Find where the given text appears and provide that cell's center as (X, Y) coordinate. 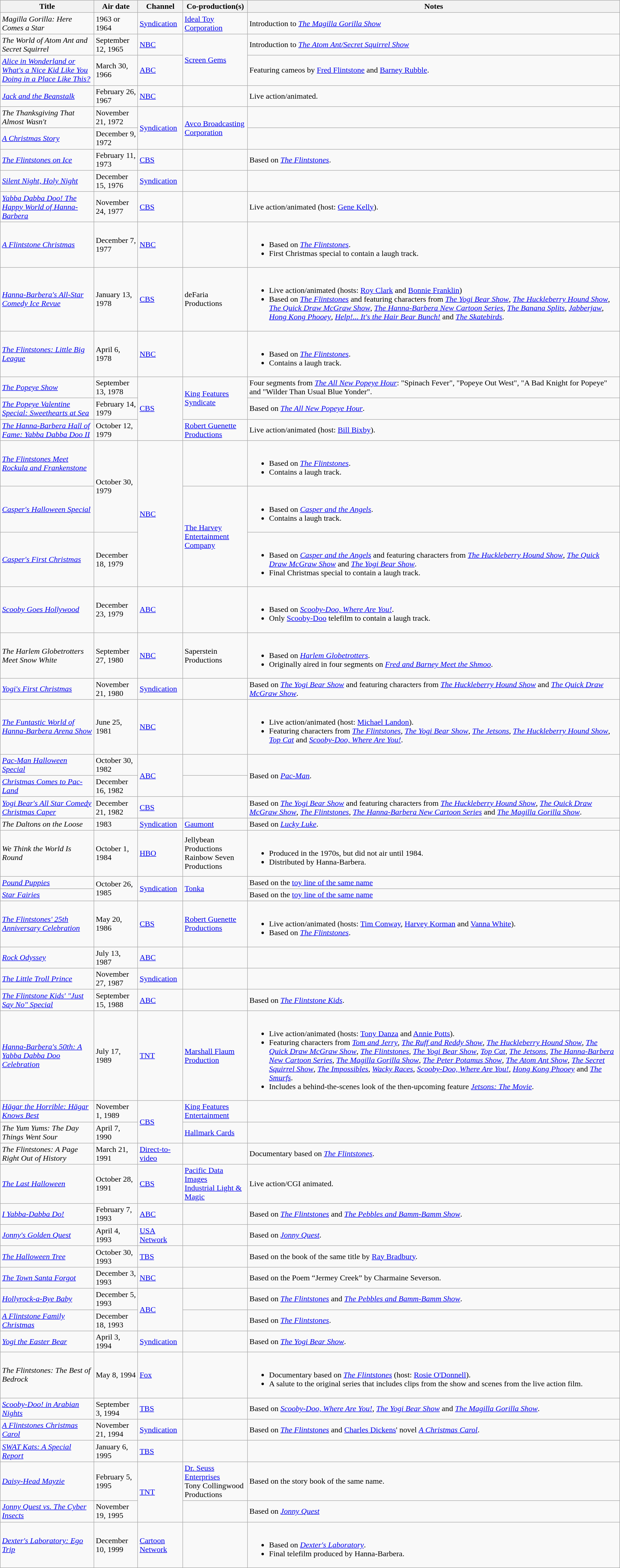
Live action/CGI animated. (434, 1184)
February 5, 1995 (116, 1481)
Yogi Bear's All Star Comedy Christmas Caper (47, 807)
Pound Puppies (47, 882)
December 10, 1999 (116, 1545)
June 25, 1981 (116, 727)
Rock Odyssey (47, 958)
January 13, 1978 (116, 299)
Ideal Toy Corporation (215, 24)
Based on The Yogi Bear Show. (434, 1341)
I Yabba-Dabba Do! (47, 1214)
Based on Jonny Quest (434, 1511)
The Funtastic World of Hanna-Barbera Arena Show (47, 727)
Screen Gems (215, 59)
November 21, 1994 (116, 1430)
The Flintstones: The Best of Bedrock (47, 1375)
Based on Harlem Globetrotters.Originally aired in four segments on Fred and Barney Meet the Shmoo. (434, 655)
Based on The Flintstones.First Christmas special to contain a laugh track. (434, 244)
Pacific Data ImagesIndustrial Light & Magic (215, 1184)
February 11, 1973 (116, 160)
Featuring cameos by Fred Flintstone and Barney Rubble. (434, 70)
March 21, 1991 (116, 1154)
The Flintstones: A Page Right Out of History (47, 1154)
Star Fairies (47, 895)
HBO (160, 853)
The Flintstones: Little Big League (47, 354)
April 6, 1978 (116, 354)
April 3, 1994 (116, 1341)
December 23, 1979 (116, 610)
November 21, 1972 (116, 117)
Introduction to The Atom Ant/Secret Squirrel Show (434, 44)
Based on Pac-Man. (434, 775)
September 15, 1988 (116, 1000)
October 30, 1993 (116, 1256)
A Flintstone Christmas (47, 244)
October 30, 1982 (116, 765)
A Christmas Story (47, 139)
Notes (434, 7)
A Flintstone Family Christmas (47, 1320)
Based on the Poem “Jermey Creek” by Charmaine Severson. (434, 1277)
Based on Dexter's Laboratory.Final telefilm produced by Hanna-Barbera. (434, 1545)
Based on The Yogi Bear Show and featuring characters from The Huckleberry Hound Show and The Quick Draw McGraw Show. (434, 689)
The Harlem Globetrotters Meet Snow White (47, 655)
May 20, 1986 (116, 924)
December 9, 1972 (116, 139)
October 28, 1991 (116, 1184)
December 7, 1977 (116, 244)
The Flintstones Meet Rockula and Frankenstone (47, 464)
The Popeye Valentine Special: Sweethearts at Sea (47, 409)
December 3, 1993 (116, 1277)
April 7, 1990 (116, 1132)
November 19, 1995 (116, 1511)
November 24, 1977 (116, 207)
December 18, 1993 (116, 1320)
Live action/animated. (434, 96)
Pac-Man Halloween Special (47, 765)
Yogi's First Christmas (47, 689)
The Little Troll Prince (47, 979)
The Harvey Entertainment Company (215, 537)
1983 (116, 824)
October 1, 1984 (116, 853)
Based on Scooby-Doo, Where Are You!, The Yogi Bear Show and The Magilla Gorilla Show. (434, 1409)
July 17, 1989 (116, 1056)
Scooby Goes Hollywood (47, 610)
Christmas Comes to Pac-Land (47, 786)
Title (47, 7)
Produced in the 1970s, but did not air until 1984.Distributed by Hanna-Barbera. (434, 853)
Silent Night, Holy Night (47, 181)
Hallmark Cards (215, 1132)
The Halloween Tree (47, 1256)
The Yum Yums: The Day Things Went Sour (47, 1132)
The Flintstone Kids' "Just Say No" Special (47, 1000)
A Flintstones Christmas Carol (47, 1430)
Based on Casper and the Angels.Contains a laugh track. (434, 509)
SWAT Kats: A Special Report (47, 1451)
Based on the story book of the same name. (434, 1481)
The Last Halloween (47, 1184)
Based on the book of the same title by Ray Bradbury. (434, 1256)
December 21, 1982 (116, 807)
November 27, 1987 (116, 979)
Saperstein Productions (215, 655)
December 18, 1979 (116, 560)
Fox (160, 1375)
July 13, 1987 (116, 958)
The Hanna-Barbera Hall of Fame: Yabba Dabba Doo II (47, 430)
Cartoon Network (160, 1545)
September 27, 1980 (116, 655)
Hanna-Barbera's 50th: A Yabba Dabba Doo Celebration (47, 1056)
March 30, 1966 (116, 70)
Marshall Flaum Production (215, 1056)
Air date (116, 7)
Based on The Flintstone Kids. (434, 1000)
USA Network (160, 1235)
The Daltons on the Loose (47, 824)
October 26, 1985 (116, 888)
Jellybean ProductionsRainbow Seven Productions (215, 853)
November 21, 1980 (116, 689)
Hollyrock-a-Bye Baby (47, 1299)
Jack and the Beanstalk (47, 96)
Documentary based on The Flintstones. (434, 1154)
September 3, 1994 (116, 1409)
Jonny Quest vs. The Cyber Insects (47, 1511)
The Thanksgiving That Almost Wasn't (47, 117)
Daisy-Head Mayzie (47, 1481)
Dr. Seuss EnterprisesTony Collingwood Productions (215, 1481)
Introduction to The Magilla Gorilla Show (434, 24)
Based on The All New Popeye Hour. (434, 409)
September 12, 1965 (116, 44)
Jonny's Golden Quest (47, 1235)
1963 or 1964 (116, 24)
December 5, 1993 (116, 1299)
May 8, 1994 (116, 1375)
Live action/animated (hosts: Tim Conway, Harvey Korman and Vanna White).Based on The Flintstones. (434, 924)
Based on Jonny Quest. (434, 1235)
The World of Atom Ant and Secret Squirrel (47, 44)
Based on Scooby-Doo, Where Are You!.Only Scooby-Doo telefilm to contain a laugh track. (434, 610)
deFaria Productions (215, 299)
November 1, 1989 (116, 1111)
October 12, 1979 (116, 430)
Yabba Dabba Doo! The Happy World of Hanna-Barbera (47, 207)
Avco Broadcasting Corporation (215, 128)
April 4, 1993 (116, 1235)
Casper's Halloween Special (47, 509)
Yogi the Easter Bear (47, 1341)
Live action/animated (host: Bill Bixby). (434, 430)
October 30, 1979 (116, 486)
The Popeye Show (47, 388)
February 7, 1993 (116, 1214)
Four segments from The All New Popeye Hour: "Spinach Fever", "Popeye Out West", "A Bad Knight for Popeye" and "Wilder Than Usual Blue Yonder". (434, 388)
December 16, 1982 (116, 786)
Hägar the Horrible: Hägar Knows Best (47, 1111)
Live action/animated (host: Gene Kelly). (434, 207)
Hanna-Barbera's All-Star Comedy Ice Revue (47, 299)
The Flintstones on Ice (47, 160)
Channel (160, 7)
The Town Santa Forgot (47, 1277)
Co-production(s) (215, 7)
King Features Entertainment (215, 1111)
Magilla Gorilla: Here Comes a Star (47, 24)
King Features Syndicate (215, 398)
Tonka (215, 888)
February 14, 1979 (116, 409)
Casper's First Christmas (47, 560)
Dexter's Laboratory: Ego Trip (47, 1545)
Alice in Wonderland or What's a Nice Kid Like You Doing in a Place Like This? (47, 70)
The Flintstones' 25th Anniversary Celebration (47, 924)
We Think the World Is Round (47, 853)
Based on Lucky Luke. (434, 824)
Direct-to-video (160, 1154)
Scooby-Doo! in Arabian Nights (47, 1409)
February 26, 1967 (116, 96)
Based on The Flintstones and Charles Dickens' novel A Christmas Carol. (434, 1430)
Gaumont (215, 824)
December 15, 1976 (116, 181)
September 13, 1978 (116, 388)
January 6, 1995 (116, 1451)
